Provide the (X, Y) coordinate of the cell's center where the given text is located.  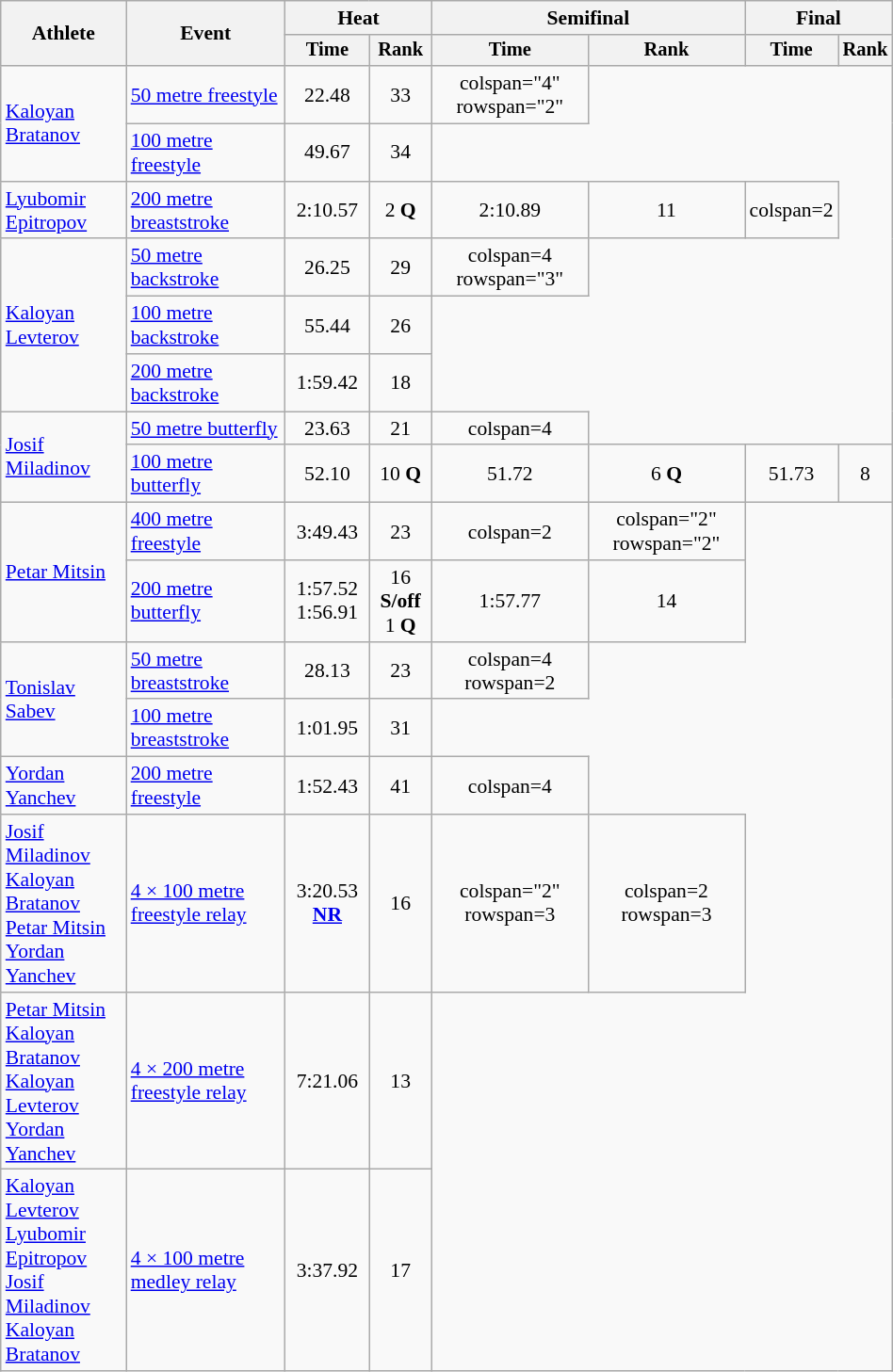
colspan=2 rowspan=3 (666, 904)
Josif Miladinov (64, 458)
Yordan Yanchev (64, 785)
Semifinal (588, 18)
colspan="2" rowspan="2" (666, 531)
100 metre freestyle (205, 153)
21 (400, 428)
10 Q (400, 475)
100 metre breaststroke (205, 729)
50 metre butterfly (205, 428)
14 (666, 601)
3:49.43 (328, 531)
55.44 (328, 326)
13 (400, 1081)
16 S/off1 Q (400, 601)
29 (400, 267)
1:57.77 (510, 601)
2:10.57 (328, 211)
100 metre backstroke (205, 326)
colspan=4 rowspan=2 (510, 670)
colspan=4 rowspan="3" (510, 267)
1:59.42 (328, 382)
colspan="4" rowspan="2" (510, 94)
Final (820, 18)
4 × 100 metre medley relay (205, 1270)
1:52.43 (328, 785)
23.63 (328, 428)
17 (400, 1270)
8 (866, 475)
26.25 (328, 267)
7:21.06 (328, 1081)
Heat (358, 18)
4 × 100 metre freestyle relay (205, 904)
11 (666, 211)
51.73 (791, 475)
50 metre backstroke (205, 267)
colspan="2" rowspan=3 (510, 904)
1:01.95 (328, 729)
Athlete (64, 34)
34 (400, 153)
400 metre freestyle (205, 531)
3:37.92 (328, 1270)
Kaloyan Levterov (64, 326)
22.48 (328, 94)
2 Q (400, 211)
2:10.89 (510, 211)
50 metre breaststroke (205, 670)
49.67 (328, 153)
41 (400, 785)
6 Q (666, 475)
200 metre backstroke (205, 382)
Kaloyan Levterov Lyubomir Epitropov Josif Miladinov Kaloyan Bratanov (64, 1270)
Kaloyan Bratanov (64, 123)
Petar Mitsin Kaloyan Bratanov Kaloyan Levterov Yordan Yanchev (64, 1081)
4 × 200 metre freestyle relay (205, 1081)
Petar Mitsin (64, 573)
26 (400, 326)
3:20.53 NR (328, 904)
Josif MiladinovKaloyan Bratanov Petar Mitsin Yordan Yanchev (64, 904)
16 (400, 904)
200 metre breaststroke (205, 211)
Lyubomir Epitropov (64, 211)
51.72 (510, 475)
33 (400, 94)
52.10 (328, 475)
28.13 (328, 670)
50 metre freestyle (205, 94)
31 (400, 729)
100 metre butterfly (205, 475)
18 (400, 382)
200 metre freestyle (205, 785)
200 metre butterfly (205, 601)
1:57.52 1:56.91 (328, 601)
Tonislav Sabev (64, 700)
Event (205, 34)
